Provide the [x, y] coordinate of the cell's center where the given text is located.  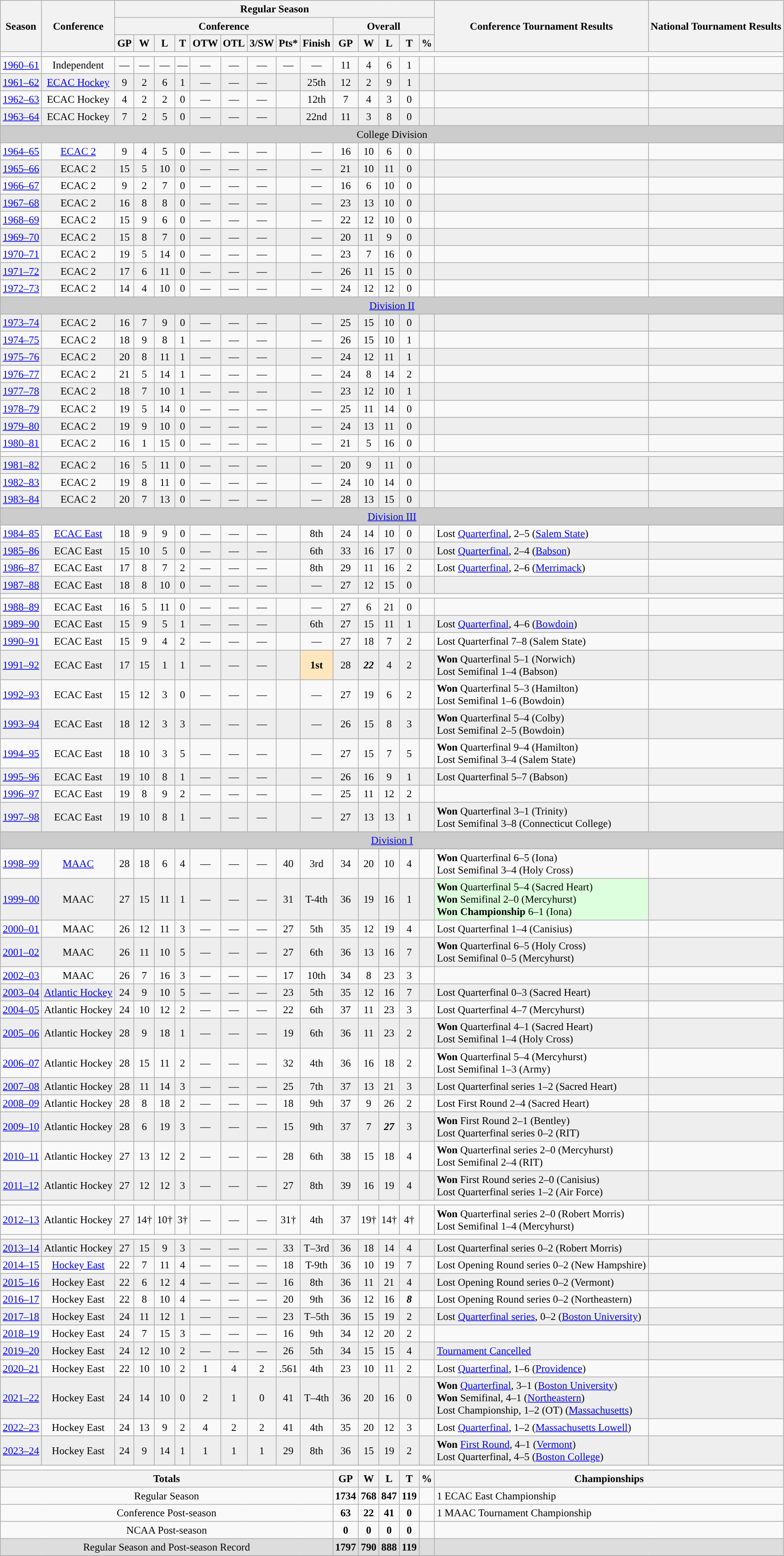
Lost Quarterfinal, 1–6 (Providence) [541, 1368]
768 [369, 1496]
40 [288, 864]
1989–90 [21, 624]
1960–61 [21, 65]
1734 [345, 1496]
25th [317, 83]
1981–82 [21, 465]
1968–69 [21, 220]
Won First Round 2–1 (Bentley)Lost Quarterfinal series 0–2 (RIT) [541, 1127]
1974–75 [21, 340]
T–4th [317, 1398]
1964–65 [21, 151]
847 [389, 1496]
2021–22 [21, 1398]
1963–64 [21, 117]
2003–04 [21, 993]
2016–17 [21, 1299]
22nd [317, 117]
1999–00 [21, 899]
2022–23 [21, 1427]
Lost Quarterfinal 0–3 (Sacred Heart) [541, 993]
Totals [167, 1479]
2013–14 [21, 1248]
NCAA Post-season [167, 1530]
31† [288, 1220]
1985–86 [21, 551]
12th [317, 100]
1998–99 [21, 864]
1962–63 [21, 100]
2020–21 [21, 1368]
19† [369, 1220]
1973–74 [21, 323]
1969–70 [21, 237]
3/SW [262, 43]
1797 [345, 1547]
Finish [317, 43]
Won First Round, 4–1 (Vermont) Lost Quarterfinal, 4–5 (Boston College) [541, 1450]
1976–77 [21, 374]
T-9th [317, 1265]
Regular Season and Post-season Record [167, 1547]
10th [317, 976]
Won Quarterfinal 4–1 (Sacred Heart)Lost Semifinal 1–4 (Holy Cross) [541, 1034]
Lost Quarterfinal, 1–2 (Massachusetts Lowell) [541, 1427]
National Tournament Results [716, 26]
1967–68 [21, 203]
2012–13 [21, 1220]
1 MAAC Tournament Championship [609, 1513]
2023–24 [21, 1450]
Lost Quarterfinal series 1–2 (Sacred Heart) [541, 1086]
1994–95 [21, 753]
Lost Quarterfinal, 4–6 (Bowdoin) [541, 624]
Overall [383, 26]
2014–15 [21, 1265]
Lost Quarterfinal 4–7 (Mercyhurst) [541, 1010]
1961–62 [21, 83]
Conference Post-season [167, 1513]
31 [288, 899]
2004–05 [21, 1010]
2011–12 [21, 1185]
Division II [392, 306]
Lost Quarterfinal series, 0–2 (Boston University) [541, 1317]
Division I [392, 841]
888 [389, 1547]
OTW [205, 43]
Lost Quarterfinal 5–7 (Babson) [541, 777]
Lost Quarterfinal 7–8 (Salem State) [541, 641]
2000–01 [21, 929]
2009–10 [21, 1127]
7th [317, 1086]
Season [21, 26]
.561 [288, 1368]
Lost Opening Round series 0–2 (Vermont) [541, 1283]
2019–20 [21, 1351]
1982–83 [21, 482]
1979–80 [21, 426]
Lost First Round 2–4 (Sacred Heart) [541, 1103]
1977–78 [21, 392]
2010–11 [21, 1156]
College Division [392, 134]
Won Quarterfinal series 2–0 (Robert Morris)Lost Semifinal 1–4 (Mercyhurst) [541, 1220]
39 [345, 1185]
Lost Quarterfinal 1–4 (Canisius) [541, 929]
Won Quarterfinal 5–3 (Hamilton)Lost Semifinal 1–6 (Bowdoin) [541, 694]
1992–93 [21, 694]
Won Quarterfinal 3–1 (Trinity)Lost Semifinal 3–8 (Connecticut College) [541, 817]
1st [317, 665]
790 [369, 1547]
Won Quarterfinal 5–4 (Mercyhurst)Lost Semifinal 1–3 (Army) [541, 1063]
10† [165, 1220]
T–3rd [317, 1248]
Conference Tournament Results [541, 26]
Won Quarterfinal 9–4 (Hamilton)Lost Semifinal 3–4 (Salem State) [541, 753]
Won Quarterfinal, 3–1 (Boston University)Won Semifinal, 4–1 (Northeastern) Lost Championship, 1–2 (OT) (Massachusetts) [541, 1398]
1984–85 [21, 534]
1975–76 [21, 357]
1996–97 [21, 794]
2007–08 [21, 1086]
2018–19 [21, 1334]
T-4th [317, 899]
Won Quarterfinal 6–5 (Iona)Lost Semifinal 3–4 (Holy Cross) [541, 864]
4† [409, 1220]
Lost Opening Round series 0–2 (New Hampshire) [541, 1265]
1966–67 [21, 185]
T–5th [317, 1317]
3† [183, 1220]
Won Quarterfinal series 2–0 (Mercyhurst)Lost Semifinal 2–4 (RIT) [541, 1156]
2015–16 [21, 1283]
1 ECAC East Championship [609, 1496]
63 [345, 1513]
1980–81 [21, 443]
1988–89 [21, 607]
1983–84 [21, 499]
Tournament Cancelled [541, 1351]
Pts* [288, 43]
1997–98 [21, 817]
2001–02 [21, 952]
Won Quarterfinal 5–4 (Sacred Heart)Won Semifinal 2–0 (Mercyhurst)Won Championship 6–1 (Iona) [541, 899]
1987–88 [21, 585]
1991–92 [21, 665]
2017–18 [21, 1317]
Lost Quarterfinal series 0–2 (Robert Morris) [541, 1248]
2008–09 [21, 1103]
1995–96 [21, 777]
Independent [78, 65]
1965–66 [21, 168]
Won Quarterfinal 5–4 (Colby)Lost Semifinal 2–5 (Bowdoin) [541, 724]
Won First Round series 2–0 (Canisius)Lost Quarterfinal series 1–2 (Air Force) [541, 1185]
38 [345, 1156]
Lost Opening Round series 0–2 (Northeastern) [541, 1299]
Championships [609, 1479]
OTL [234, 43]
Lost Quarterfinal, 2–4 (Babson) [541, 551]
Won Quarterfinal 6–5 (Holy Cross)Lost Semifinal 0–5 (Mercyhurst) [541, 952]
32 [288, 1063]
Lost Quarterfinal, 2–5 (Salem State) [541, 534]
Division III [392, 516]
1972–73 [21, 289]
2002–03 [21, 976]
1971–72 [21, 271]
Won Quarterfinal 5–1 (Norwich)Lost Semifinal 1–4 (Babson) [541, 665]
1986–87 [21, 568]
3rd [317, 864]
1970–71 [21, 254]
1978–79 [21, 409]
Lost Quarterfinal, 2–6 (Merrimack) [541, 568]
2006–07 [21, 1063]
1990–91 [21, 641]
1993–94 [21, 724]
2005–06 [21, 1034]
